Extract the [x, y] coordinate from the center of the cell holding the provided text.  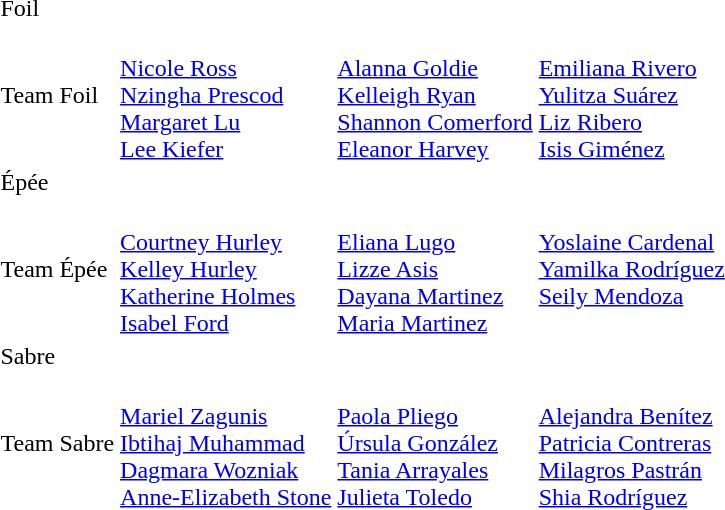
Courtney HurleyKelley HurleyKatherine HolmesIsabel Ford [226, 269]
Alanna GoldieKelleigh RyanShannon ComerfordEleanor Harvey [435, 95]
Nicole RossNzingha PrescodMargaret LuLee Kiefer [226, 95]
Eliana LugoLizze AsisDayana MartinezMaria Martinez [435, 269]
